Scan for the cell matching the given text and deliver its [x, y] coordinate at center. 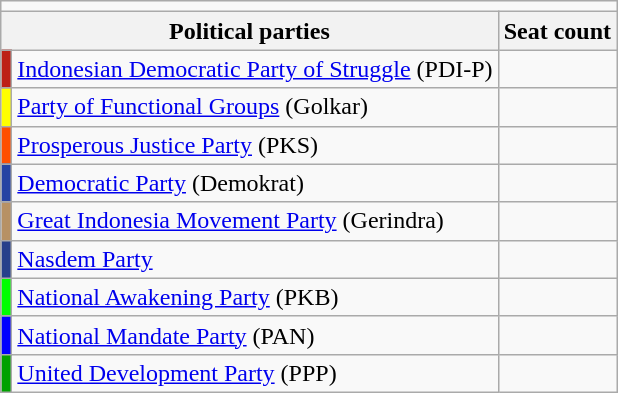
Party of Functional Groups (Golkar) [255, 107]
Democratic Party (Demokrat) [255, 183]
Prosperous Justice Party (PKS) [255, 145]
United Development Party (PPP) [255, 373]
Political parties [250, 31]
National Mandate Party (PAN) [255, 335]
Seat count [557, 31]
National Awakening Party (PKB) [255, 297]
Great Indonesia Movement Party (Gerindra) [255, 221]
Nasdem Party [255, 259]
Indonesian Democratic Party of Struggle (PDI-P) [255, 69]
